Return [x, y] of the center of cell containing provided text 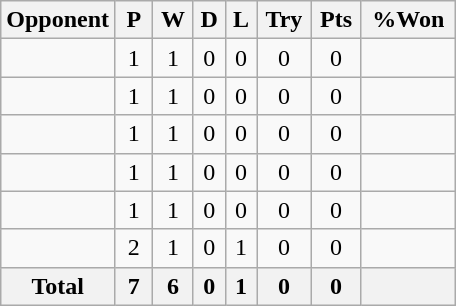
Try [284, 20]
Total [58, 286]
6 [173, 286]
W [173, 20]
Pts [336, 20]
%Won [408, 20]
P [134, 20]
Opponent [58, 20]
7 [134, 286]
D [210, 20]
L [242, 20]
2 [134, 248]
